Capture the cell that displays the provided text and extract its [x, y] central coordinate. 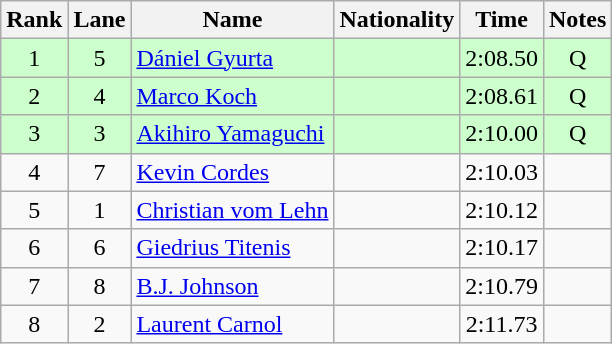
Name [232, 20]
2:08.61 [502, 96]
2:10.12 [502, 210]
2:10.17 [502, 248]
Lane [100, 20]
Laurent Carnol [232, 324]
2:10.00 [502, 134]
2:10.79 [502, 286]
Marco Koch [232, 96]
Giedrius Titenis [232, 248]
2:10.03 [502, 172]
Akihiro Yamaguchi [232, 134]
Kevin Cordes [232, 172]
2:11.73 [502, 324]
B.J. Johnson [232, 286]
Nationality [397, 20]
Christian vom Lehn [232, 210]
Time [502, 20]
Dániel Gyurta [232, 58]
2:08.50 [502, 58]
Rank [34, 20]
Notes [577, 20]
